Return (X, Y) of the center of cell containing provided text 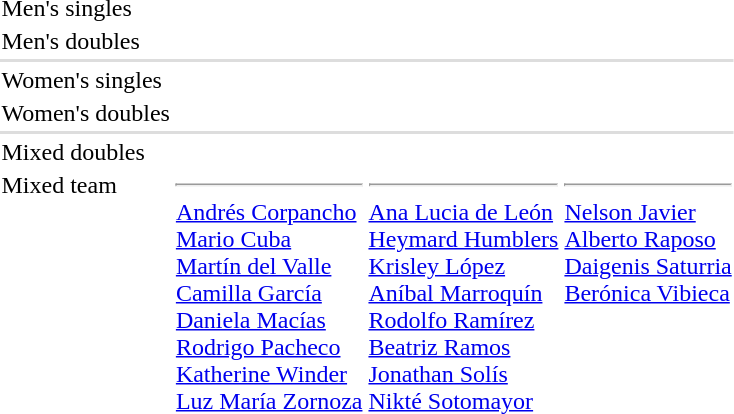
Women's singles (86, 80)
Women's doubles (86, 113)
Mixed doubles (86, 152)
Men's doubles (86, 41)
